For the text-containing cell, return its midpoint in (X, Y) coordinate format. 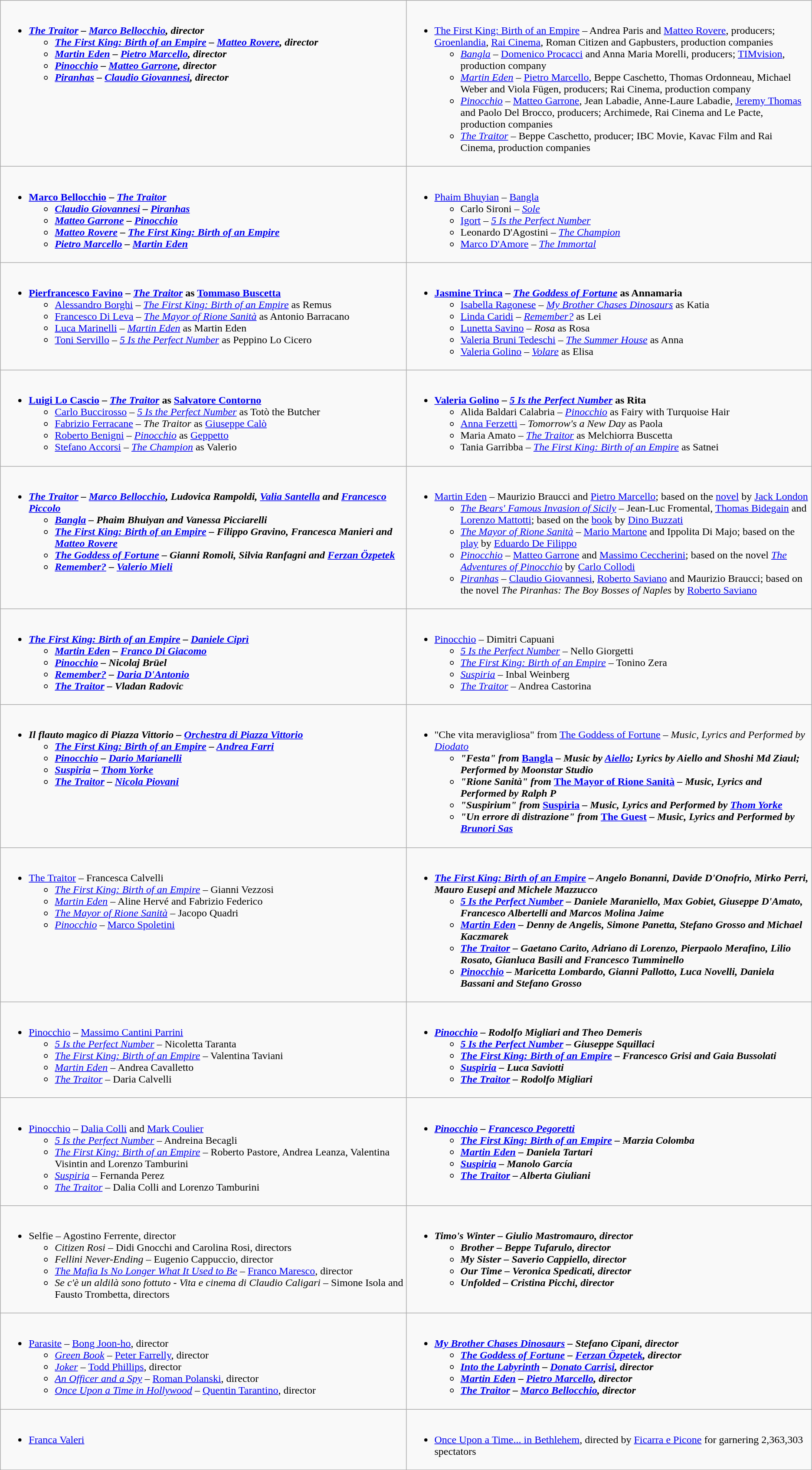
Franca Valeri (203, 1440)
Once Upon a Time... in Bethlehem, directed by Ficarra e Picone for garnering 2,363,303 spectators (609, 1440)
Phaim Bhuyian – BanglaCarlo Sironi – SoleIgort – 5 Is the Perfect NumberLeonardo D'Agostini – The ChampionMarco D'Amore – The Immortal (609, 214)
